Provide the (x, y) coordinate of the cell's center where the given text is located.  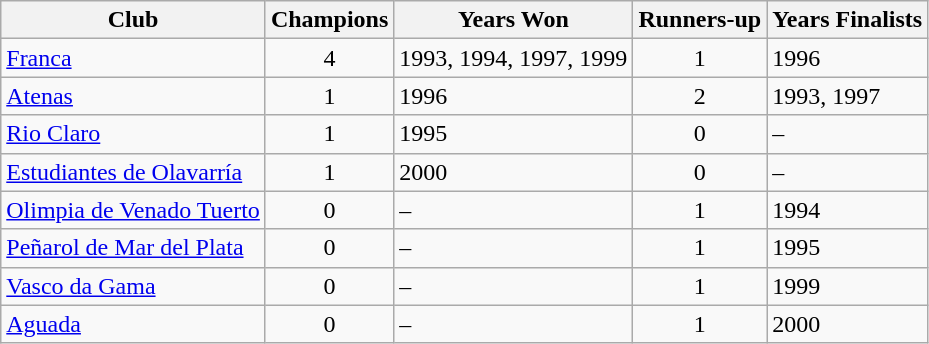
Rio Claro (134, 134)
Peñarol de Mar del Plata (134, 248)
Franca (134, 58)
4 (329, 58)
1993, 1994, 1997, 1999 (514, 58)
Club (134, 20)
1994 (848, 210)
Vasco da Gama (134, 286)
Olimpia de Venado Tuerto (134, 210)
Champions (329, 20)
Runners-up (700, 20)
Aguada (134, 324)
1999 (848, 286)
Years Won (514, 20)
1993, 1997 (848, 96)
Estudiantes de Olavarría (134, 172)
Atenas (134, 96)
Years Finalists (848, 20)
2 (700, 96)
